For the text-containing cell, return its midpoint in [x, y] coordinate format. 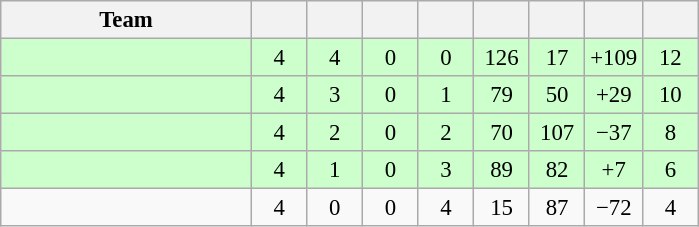
107 [557, 133]
12 [671, 58]
+7 [614, 170]
87 [557, 208]
6 [671, 170]
+109 [614, 58]
10 [671, 95]
126 [502, 58]
79 [502, 95]
Team [126, 20]
+29 [614, 95]
−37 [614, 133]
82 [557, 170]
15 [502, 208]
−72 [614, 208]
17 [557, 58]
70 [502, 133]
50 [557, 95]
8 [671, 133]
89 [502, 170]
